Identify which cell holds the provided text, then report its (X, Y) central coordinate. 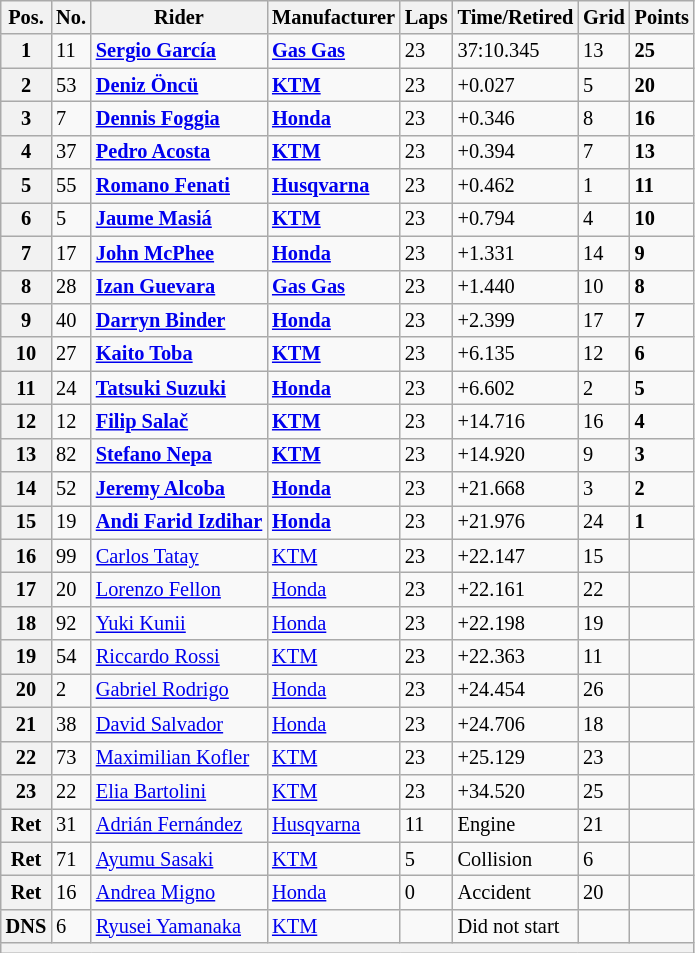
Lorenzo Fellon (179, 589)
Manufacturer (334, 17)
71 (71, 859)
+25.129 (516, 758)
+34.520 (516, 791)
Andrea Migno (179, 892)
Yuki Kunii (179, 623)
Engine (516, 825)
73 (71, 758)
+22.161 (516, 589)
+1.440 (516, 287)
99 (71, 556)
Points (662, 17)
Accident (516, 892)
Adrián Fernández (179, 825)
Deniz Öncü (179, 85)
+22.198 (516, 623)
+6.135 (516, 354)
38 (71, 724)
Rider (179, 17)
Riccardo Rossi (179, 657)
28 (71, 287)
+0.462 (516, 186)
+22.363 (516, 657)
+21.976 (516, 522)
Ayumu Sasaki (179, 859)
Jaume Masiá (179, 219)
Dennis Foggia (179, 118)
40 (71, 320)
+0.027 (516, 85)
No. (71, 17)
Andi Farid Izdihar (179, 522)
Carlos Tatay (179, 556)
Pedro Acosta (179, 152)
Elia Bartolini (179, 791)
Romano Fenati (179, 186)
31 (71, 825)
+24.706 (516, 724)
+6.602 (516, 388)
Stefano Nepa (179, 455)
Filip Salač (179, 421)
Izan Guevara (179, 287)
David Salvador (179, 724)
37:10.345 (516, 51)
Jeremy Alcoba (179, 489)
52 (71, 489)
Kaito Toba (179, 354)
DNS (26, 926)
+24.454 (516, 690)
+1.331 (516, 253)
Laps (426, 17)
+2.399 (516, 320)
82 (71, 455)
53 (71, 85)
+22.147 (516, 556)
26 (604, 690)
Darryn Binder (179, 320)
27 (71, 354)
92 (71, 623)
+0.794 (516, 219)
Time/Retired (516, 17)
37 (71, 152)
Collision (516, 859)
Gabriel Rodrigo (179, 690)
+14.920 (516, 455)
Ryusei Yamanaka (179, 926)
Grid (604, 17)
55 (71, 186)
+0.394 (516, 152)
0 (426, 892)
54 (71, 657)
Sergio García (179, 51)
+21.668 (516, 489)
Pos. (26, 17)
Maximilian Kofler (179, 758)
+14.716 (516, 421)
John McPhee (179, 253)
Did not start (516, 926)
+0.346 (516, 118)
Tatsuki Suzuki (179, 388)
